Pinpoint the cell where the given text exists, returning its [x, y] midpoint coordinate. 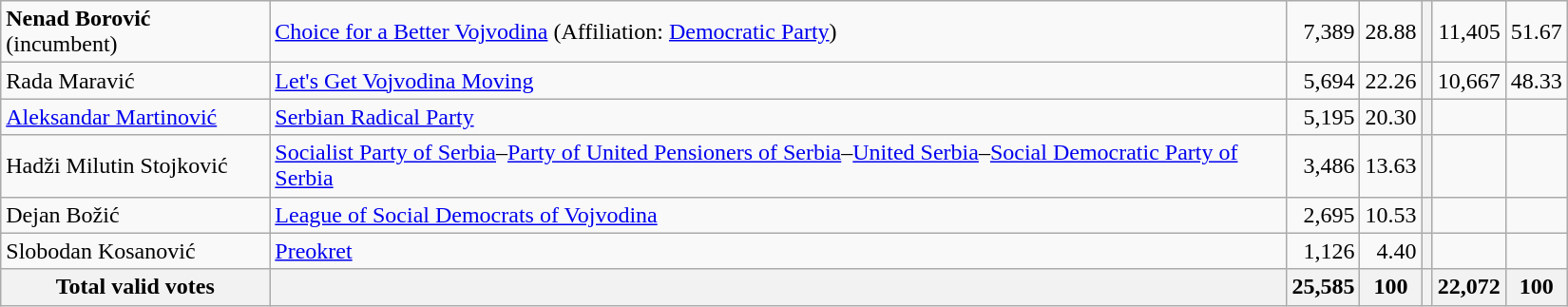
Slobodan Kosanović [135, 251]
Nenad Borović (incumbent) [135, 32]
1,126 [1323, 251]
10.53 [1391, 215]
10,667 [1469, 81]
League of Social Democrats of Vojvodina [778, 215]
Let's Get Vojvodina Moving [778, 81]
3,486 [1323, 165]
Dejan Božić [135, 215]
2,695 [1323, 215]
7,389 [1323, 32]
Rada Maravić [135, 81]
Socialist Party of Serbia–Party of United Pensioners of Serbia–United Serbia–Social Democratic Party of Serbia [778, 165]
22,072 [1469, 287]
Preokret [778, 251]
11,405 [1469, 32]
Aleksandar Martinović [135, 117]
Total valid votes [135, 287]
20.30 [1391, 117]
28.88 [1391, 32]
5,195 [1323, 117]
22.26 [1391, 81]
25,585 [1323, 287]
48.33 [1536, 81]
13.63 [1391, 165]
4.40 [1391, 251]
5,694 [1323, 81]
51.67 [1536, 32]
Serbian Radical Party [778, 117]
Hadži Milutin Stojković [135, 165]
Choice for a Better Vojvodina (Affiliation: Democratic Party) [778, 32]
